Extract the (x, y) coordinate from the center of the cell holding the provided text.  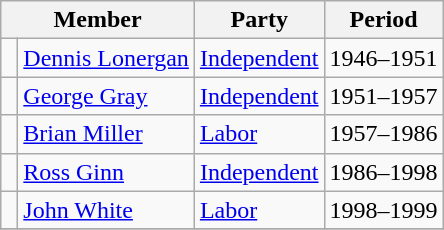
1986–1998 (384, 172)
1946–1951 (384, 58)
1957–1986 (384, 134)
1951–1957 (384, 96)
Dennis Lonergan (106, 58)
Member (98, 20)
Ross Ginn (106, 172)
Period (384, 20)
1998–1999 (384, 210)
George Gray (106, 96)
Brian Miller (106, 134)
Party (259, 20)
John White (106, 210)
